Provide the [X, Y] coordinate of the cell's center where the given text is located.  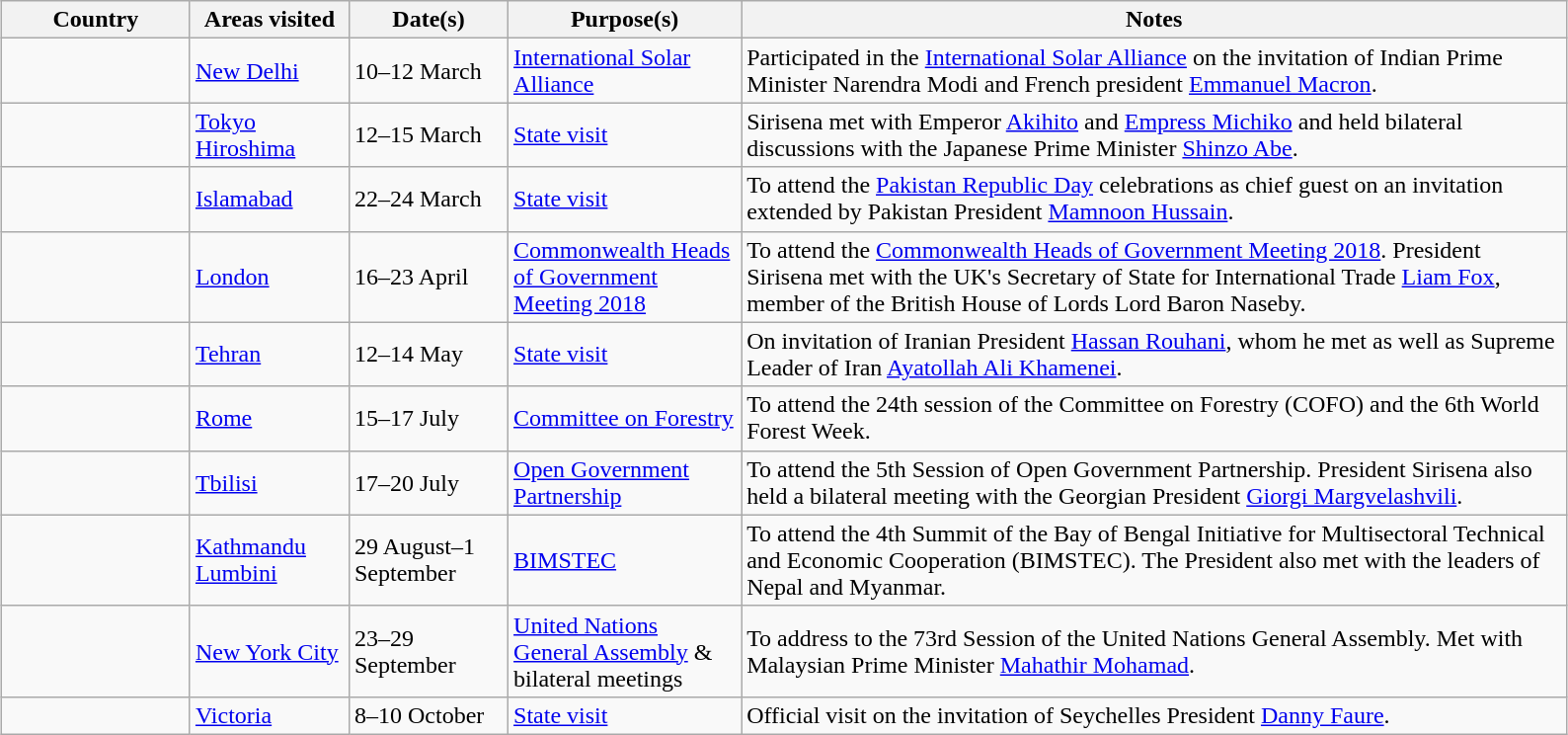
Date(s) [429, 20]
New York City [269, 651]
23–29 September [429, 651]
Tbilisi [269, 482]
16–23 April [429, 277]
To attend the Pakistan Republic Day celebrations as chief guest on an invitation extended by Pakistan President Mamnoon Hussain. [1154, 200]
Commonwealth Heads of Government Meeting 2018 [625, 277]
Islamabad [269, 200]
Notes [1154, 20]
15–17 July [429, 419]
Tehran [269, 354]
New Delhi [269, 71]
TokyoHiroshima [269, 134]
Open Government Partnership [625, 482]
United Nations General Assembly & bilateral meetings [625, 651]
17–20 July [429, 482]
Country [95, 20]
KathmanduLumbini [269, 560]
Official visit on the invitation of Seychelles President Danny Faure. [1154, 715]
Committee on Forestry [625, 419]
8–10 October [429, 715]
Victoria [269, 715]
London [269, 277]
Purpose(s) [625, 20]
International Solar Alliance [625, 71]
Sirisena met with Emperor Akihito and Empress Michiko and held bilateral discussions with the Japanese Prime Minister Shinzo Abe. [1154, 134]
Areas visited [269, 20]
On invitation of Iranian President Hassan Rouhani, whom he met as well as Supreme Leader of Iran Ayatollah Ali Khamenei. [1154, 354]
Rome [269, 419]
Participated in the International Solar Alliance on the invitation of Indian Prime Minister Narendra Modi and French president Emmanuel Macron. [1154, 71]
To attend the 24th session of the Committee on Forestry (COFO) and the 6th World Forest Week. [1154, 419]
29 August–1 September [429, 560]
To address to the 73rd Session of the United Nations General Assembly. Met with Malaysian Prime Minister Mahathir Mohamad. [1154, 651]
22–24 March [429, 200]
12–14 May [429, 354]
10–12 March [429, 71]
12–15 March [429, 134]
BIMSTEC [625, 560]
